Provide the [X, Y] coordinate of the cell's center where the given text is located.  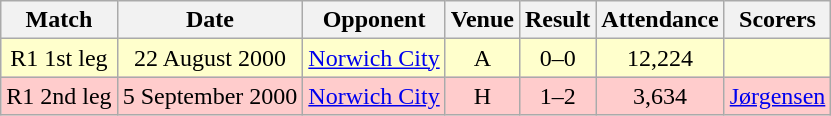
Scorers [778, 20]
R1 1st leg [59, 58]
A [482, 58]
Attendance [660, 20]
3,634 [660, 96]
R1 2nd leg [59, 96]
Jørgensen [778, 96]
Opponent [374, 20]
5 September 2000 [210, 96]
H [482, 96]
22 August 2000 [210, 58]
12,224 [660, 58]
Date [210, 20]
0–0 [557, 58]
Match [59, 20]
Result [557, 20]
1–2 [557, 96]
Venue [482, 20]
